Provide the (X, Y) coordinate of the cell's center where the given text is located.  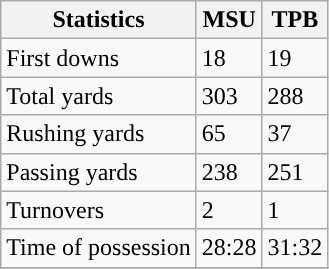
18 (229, 58)
28:28 (229, 248)
37 (295, 134)
First downs (99, 58)
303 (229, 96)
288 (295, 96)
Passing yards (99, 172)
Total yards (99, 96)
Statistics (99, 20)
19 (295, 58)
2 (229, 210)
Turnovers (99, 210)
251 (295, 172)
1 (295, 210)
65 (229, 134)
238 (229, 172)
MSU (229, 20)
TPB (295, 20)
Rushing yards (99, 134)
31:32 (295, 248)
Time of possession (99, 248)
